From the cell containing the given text, extract its center point as (X, Y) coordinate. 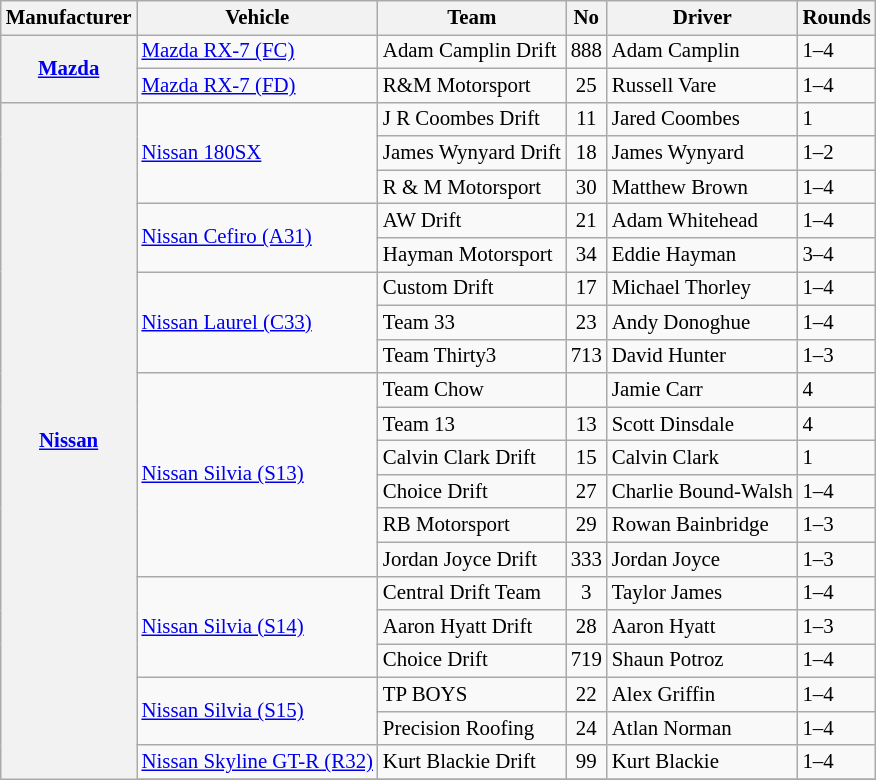
99 (586, 762)
Nissan Silvia (S13) (256, 474)
R&M Motorsport (472, 85)
24 (586, 728)
713 (586, 356)
Atlan Norman (702, 728)
Team (472, 18)
18 (586, 153)
TP BOYS (472, 695)
3–4 (837, 255)
Kurt Blackie (702, 762)
Mazda (69, 68)
Central Drift Team (472, 593)
R & M Motorsport (472, 187)
Adam Whitehead (702, 221)
30 (586, 187)
Nissan Laurel (C33) (256, 322)
27 (586, 491)
Hayman Motorsport (472, 255)
Nissan Skyline GT-R (R32) (256, 762)
Vehicle (256, 18)
Manufacturer (69, 18)
22 (586, 695)
21 (586, 221)
Jordan Joyce (702, 559)
RB Motorsport (472, 525)
Aaron Hyatt (702, 627)
Team 33 (472, 322)
Taylor James (702, 593)
J R Coombes Drift (472, 119)
28 (586, 627)
Mazda RX-7 (FD) (256, 85)
Team Thirty3 (472, 356)
James Wynyard Drift (472, 153)
Nissan Silvia (S15) (256, 712)
23 (586, 322)
Shaun Potroz (702, 661)
AW Drift (472, 221)
Charlie Bound-Walsh (702, 491)
Calvin Clark (702, 458)
Jamie Carr (702, 390)
15 (586, 458)
Mazda RX-7 (FC) (256, 51)
Jared Coombes (702, 119)
Rowan Bainbridge (702, 525)
888 (586, 51)
Aaron Hyatt Drift (472, 627)
Team 13 (472, 424)
Jordan Joyce Drift (472, 559)
34 (586, 255)
Team Chow (472, 390)
1–2 (837, 153)
Kurt Blackie Drift (472, 762)
Adam Camplin (702, 51)
Adam Camplin Drift (472, 51)
Matthew Brown (702, 187)
David Hunter (702, 356)
Nissan Silvia (S14) (256, 627)
Nissan (69, 440)
Nissan 180SX (256, 153)
Driver (702, 18)
Nissan Cefiro (A31) (256, 238)
719 (586, 661)
James Wynyard (702, 153)
Andy Donoghue (702, 322)
17 (586, 288)
3 (586, 593)
29 (586, 525)
Precision Roofing (472, 728)
Russell Vare (702, 85)
25 (586, 85)
Custom Drift (472, 288)
Alex Griffin (702, 695)
Calvin Clark Drift (472, 458)
Scott Dinsdale (702, 424)
Michael Thorley (702, 288)
333 (586, 559)
13 (586, 424)
11 (586, 119)
Eddie Hayman (702, 255)
No (586, 18)
Rounds (837, 18)
